Return [x, y] of the center of cell containing provided text 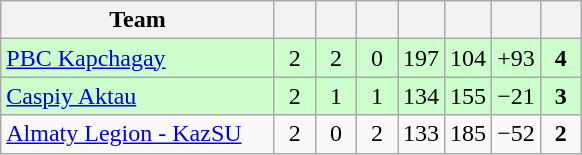
−52 [516, 134]
197 [422, 58]
4 [560, 58]
PBC Kapchagay [138, 58]
−21 [516, 96]
134 [422, 96]
185 [468, 134]
Caspiy Aktau [138, 96]
133 [422, 134]
104 [468, 58]
+93 [516, 58]
Almaty Legion - KazSU [138, 134]
3 [560, 96]
155 [468, 96]
Team [138, 20]
